For the text-containing cell, return its midpoint in [X, Y] coordinate format. 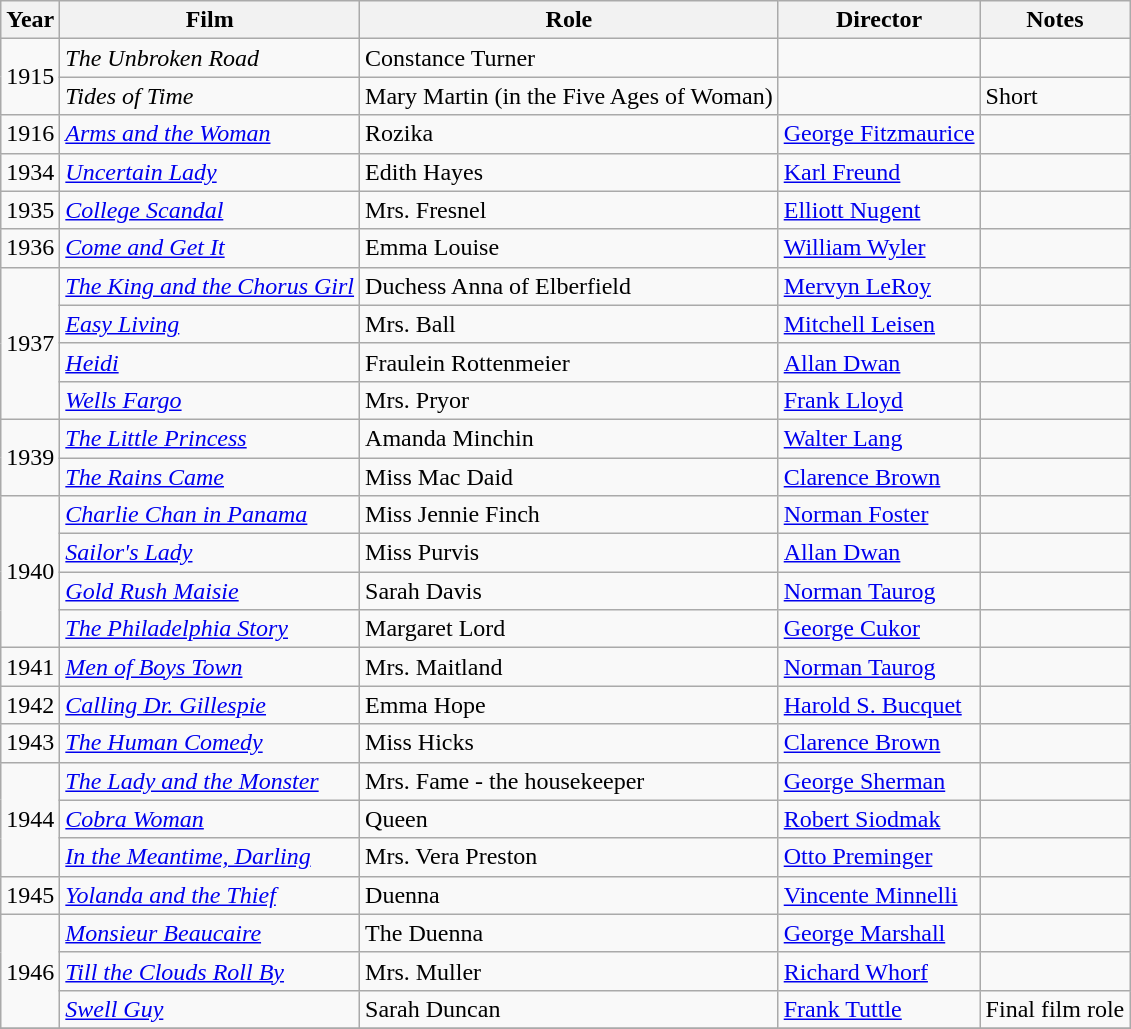
Walter Lang [879, 438]
Constance Turner [570, 58]
Monsieur Beaucaire [210, 933]
Calling Dr. Gillespie [210, 705]
Tides of Time [210, 96]
Frank Lloyd [879, 400]
Emma Louise [570, 248]
Mitchell Leisen [879, 324]
Director [879, 20]
Role [570, 20]
Amanda Minchin [570, 438]
Miss Purvis [570, 553]
Duenna [570, 895]
1936 [30, 248]
Mrs. Fame - the housekeeper [570, 781]
The Lady and the Monster [210, 781]
1939 [30, 457]
Elliott Nugent [879, 210]
1945 [30, 895]
Uncertain Lady [210, 172]
The Rains Came [210, 477]
1943 [30, 743]
The King and the Chorus Girl [210, 286]
George Sherman [879, 781]
Yolanda and the Thief [210, 895]
Mrs. Vera Preston [570, 857]
Miss Jennie Finch [570, 515]
Miss Mac Daid [570, 477]
Harold S. Bucquet [879, 705]
Wells Fargo [210, 400]
Notes [1055, 20]
Mrs. Ball [570, 324]
1941 [30, 667]
William Wyler [879, 248]
Mrs. Muller [570, 971]
Swell Guy [210, 1009]
Queen [570, 819]
Mrs. Pryor [570, 400]
Sailor's Lady [210, 553]
1940 [30, 572]
Men of Boys Town [210, 667]
1944 [30, 819]
George Cukor [879, 629]
Final film role [1055, 1009]
Richard Whorf [879, 971]
The Little Princess [210, 438]
Robert Siodmak [879, 819]
1942 [30, 705]
Fraulein Rottenmeier [570, 362]
1937 [30, 343]
1916 [30, 134]
Heidi [210, 362]
The Human Comedy [210, 743]
Charlie Chan in Panama [210, 515]
Rozika [570, 134]
In the Meantime, Darling [210, 857]
Sarah Duncan [570, 1009]
Easy Living [210, 324]
Norman Foster [879, 515]
1934 [30, 172]
Sarah Davis [570, 591]
Frank Tuttle [879, 1009]
Gold Rush Maisie [210, 591]
Otto Preminger [879, 857]
Miss Hicks [570, 743]
Mervyn LeRoy [879, 286]
Film [210, 20]
Mary Martin (in the Five Ages of Woman) [570, 96]
1915 [30, 77]
Duchess Anna of Elberfield [570, 286]
Short [1055, 96]
The Unbroken Road [210, 58]
Come and Get It [210, 248]
Till the Clouds Roll By [210, 971]
Mrs. Maitland [570, 667]
Arms and the Woman [210, 134]
Vincente Minnelli [879, 895]
The Duenna [570, 933]
Cobra Woman [210, 819]
College Scandal [210, 210]
George Fitzmaurice [879, 134]
Emma Hope [570, 705]
1946 [30, 971]
Karl Freund [879, 172]
Margaret Lord [570, 629]
1935 [30, 210]
George Marshall [879, 933]
Edith Hayes [570, 172]
Year [30, 20]
The Philadelphia Story [210, 629]
Mrs. Fresnel [570, 210]
